Scan for the cell matching the given text and deliver its (x, y) coordinate at center. 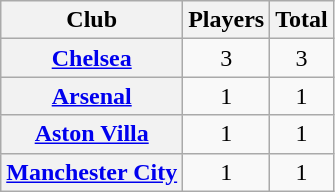
Club (92, 20)
Arsenal (92, 96)
Total (302, 20)
Chelsea (92, 58)
Aston Villa (92, 134)
Manchester City (92, 172)
Players (226, 20)
